For the text-containing cell, return its midpoint in [x, y] coordinate format. 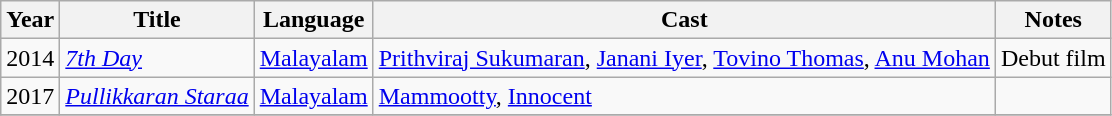
Title [157, 20]
2017 [30, 96]
Year [30, 20]
2014 [30, 58]
Mammootty, Innocent [684, 96]
Prithviraj Sukumaran, Janani Iyer, Tovino Thomas, Anu Mohan [684, 58]
Debut film [1053, 58]
Language [314, 20]
7th Day [157, 58]
Cast [684, 20]
Pullikkaran Staraa [157, 96]
Notes [1053, 20]
